From the cell containing the given text, extract its center point as (x, y) coordinate. 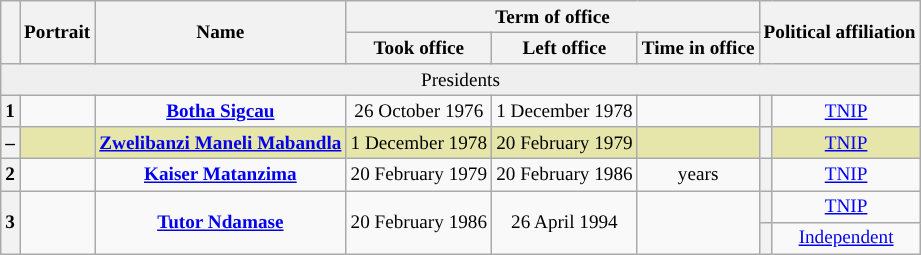
Presidents (460, 80)
26 April 1994 (565, 222)
Name (220, 32)
Term of office (552, 17)
Took office (419, 48)
Independent (846, 238)
Time in office (698, 48)
26 October 1976 (419, 111)
2 (10, 175)
Kaiser Matanzima (220, 175)
Botha Sigcau (220, 111)
3 (10, 222)
1 (10, 111)
Tutor Ndamase (220, 222)
Zwelibanzi Maneli Mabandla (220, 143)
Portrait (58, 32)
Political affiliation (840, 32)
– (10, 143)
years (698, 175)
Left office (565, 48)
